Find where the given text appears and provide that cell's center as [X, Y] coordinate. 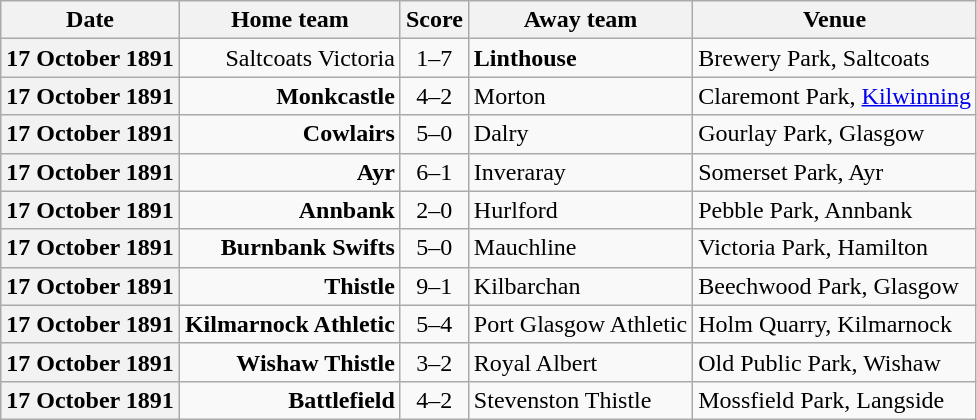
Royal Albert [580, 362]
Victoria Park, Hamilton [835, 248]
Holm Quarry, Kilmarnock [835, 324]
Away team [580, 20]
Beechwood Park, Glasgow [835, 286]
Inveraray [580, 172]
Date [90, 20]
Pebble Park, Annbank [835, 210]
3–2 [434, 362]
9–1 [434, 286]
Annbank [290, 210]
Burnbank Swifts [290, 248]
Cowlairs [290, 134]
Mauchline [580, 248]
Thistle [290, 286]
Brewery Park, Saltcoats [835, 58]
Ayr [290, 172]
Kilmarnock Athletic [290, 324]
Dalry [580, 134]
Claremont Park, Kilwinning [835, 96]
1–7 [434, 58]
Old Public Park, Wishaw [835, 362]
Somerset Park, Ayr [835, 172]
Morton [580, 96]
Venue [835, 20]
Stevenston Thistle [580, 400]
Monkcastle [290, 96]
5–4 [434, 324]
Linthouse [580, 58]
Gourlay Park, Glasgow [835, 134]
Saltcoats Victoria [290, 58]
Battlefield [290, 400]
Hurlford [580, 210]
Mossfield Park, Langside [835, 400]
Kilbarchan [580, 286]
Score [434, 20]
6–1 [434, 172]
Home team [290, 20]
Port Glasgow Athletic [580, 324]
2–0 [434, 210]
Wishaw Thistle [290, 362]
